Find where the given text appears and provide that cell's center as (X, Y) coordinate. 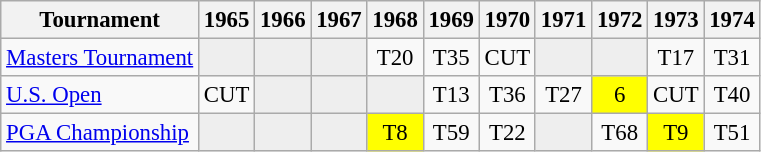
6 (620, 95)
T31 (732, 58)
1970 (507, 20)
T40 (732, 95)
1965 (227, 20)
1972 (620, 20)
1968 (395, 20)
1969 (451, 20)
T35 (451, 58)
T13 (451, 95)
1967 (339, 20)
T9 (676, 133)
T59 (451, 133)
T68 (620, 133)
U.S. Open (100, 95)
T20 (395, 58)
T8 (395, 133)
Tournament (100, 20)
PGA Championship (100, 133)
1971 (563, 20)
T27 (563, 95)
1974 (732, 20)
T36 (507, 95)
Masters Tournament (100, 58)
T51 (732, 133)
1973 (676, 20)
T22 (507, 133)
T17 (676, 58)
1966 (283, 20)
